Return the (x, y) coordinate for the center point of the cell that contains the specified text.  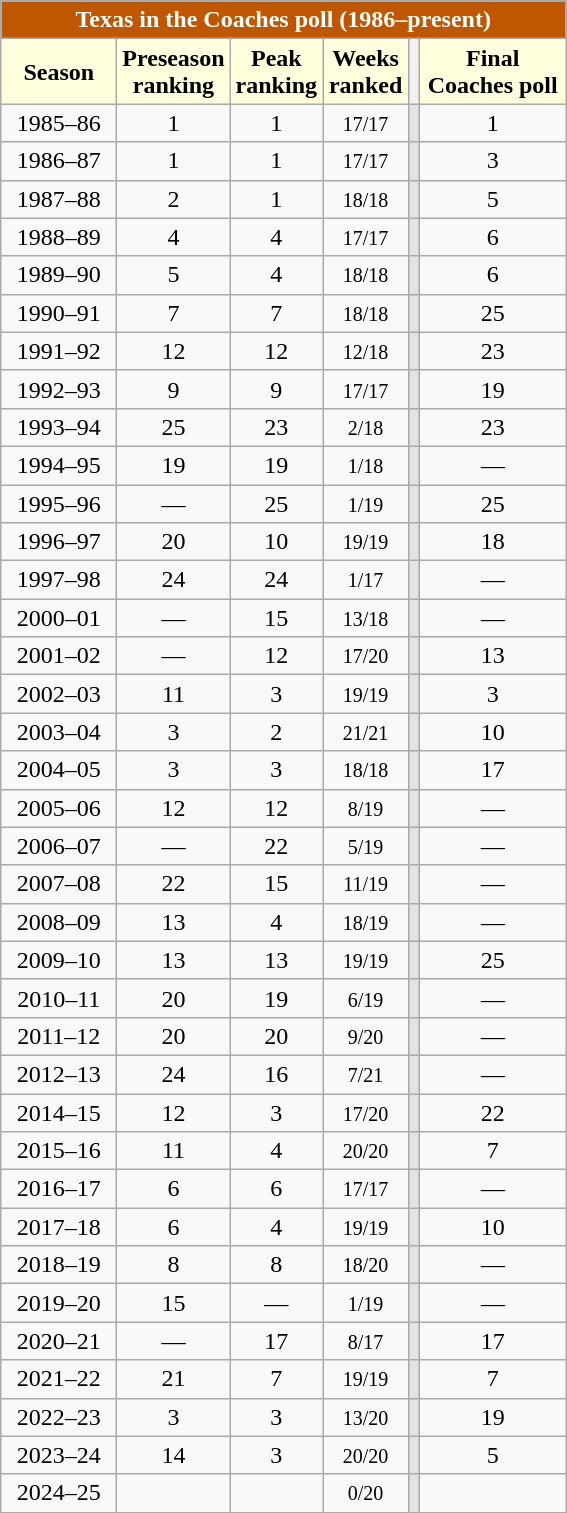
1988–89 (59, 237)
2016–17 (59, 1189)
2001–02 (59, 656)
16 (276, 1074)
11/19 (366, 884)
Season (59, 72)
2014–15 (59, 1113)
Texas in the Coaches poll (1986–present) (284, 20)
1995–96 (59, 503)
2024–25 (59, 1493)
1994–95 (59, 465)
2004–05 (59, 770)
2009–10 (59, 960)
2022–23 (59, 1417)
1991–92 (59, 351)
Weeksranked (366, 72)
5/19 (366, 846)
21/21 (366, 732)
2011–12 (59, 1036)
2000–01 (59, 618)
7/21 (366, 1074)
1985–86 (59, 123)
1993–94 (59, 427)
2019–20 (59, 1303)
13/18 (366, 618)
Peakranking (276, 72)
1997–98 (59, 580)
8/17 (366, 1341)
2006–07 (59, 846)
2/18 (366, 427)
1987–88 (59, 199)
2003–04 (59, 732)
2010–11 (59, 998)
9/20 (366, 1036)
2015–16 (59, 1151)
14 (174, 1455)
2023–24 (59, 1455)
2007–08 (59, 884)
2012–13 (59, 1074)
12/18 (366, 351)
1/17 (366, 580)
6/19 (366, 998)
2008–09 (59, 922)
1996–97 (59, 542)
18 (493, 542)
18/19 (366, 922)
2018–19 (59, 1265)
13/20 (366, 1417)
2020–21 (59, 1341)
0/20 (366, 1493)
FinalCoaches poll (493, 72)
1992–93 (59, 389)
2021–22 (59, 1379)
2017–18 (59, 1227)
Preseasonranking (174, 72)
21 (174, 1379)
1986–87 (59, 161)
1/18 (366, 465)
1990–91 (59, 313)
18/20 (366, 1265)
2002–03 (59, 694)
1989–90 (59, 275)
2005–06 (59, 808)
8/19 (366, 808)
